Find where the given text appears and provide that cell's center as (x, y) coordinate. 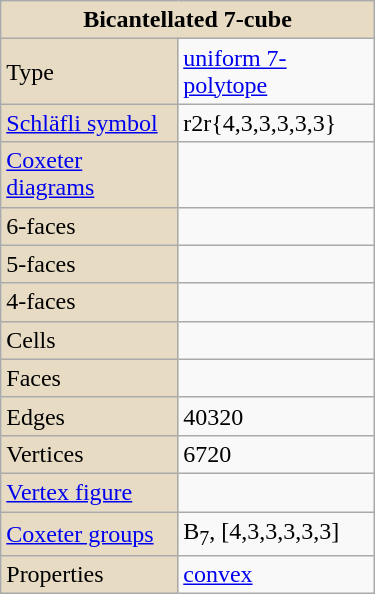
Faces (90, 378)
Vertices (90, 454)
convex (276, 575)
r2r{4,3,3,3,3,3} (276, 123)
Properties (90, 575)
Edges (90, 416)
6720 (276, 454)
uniform 7-polytope (276, 72)
6-faces (90, 226)
Coxeter groups (90, 534)
Bicantellated 7-cube (188, 20)
Cells (90, 340)
Coxeter diagrams (90, 174)
5-faces (90, 264)
B7, [4,3,3,3,3,3] (276, 534)
Type (90, 72)
Schläfli symbol (90, 123)
4-faces (90, 302)
40320 (276, 416)
Vertex figure (90, 492)
